Detect which cell encompasses the target text, then output its [x, y] center coordinate. 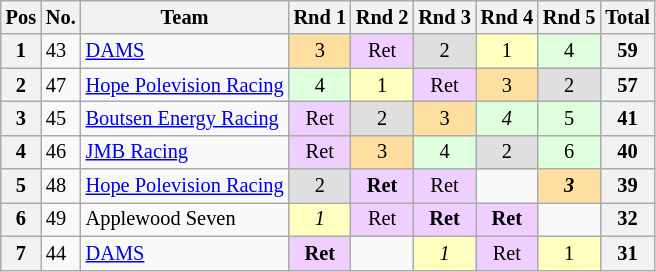
Total [627, 17]
Rnd 5 [569, 17]
49 [61, 219]
Rnd 3 [444, 17]
46 [61, 152]
Rnd 2 [382, 17]
47 [61, 85]
41 [627, 118]
Pos [21, 17]
39 [627, 186]
Team [185, 17]
31 [627, 253]
32 [627, 219]
48 [61, 186]
Rnd 4 [507, 17]
57 [627, 85]
7 [21, 253]
43 [61, 51]
59 [627, 51]
Applewood Seven [185, 219]
No. [61, 17]
JMB Racing [185, 152]
40 [627, 152]
Boutsen Energy Racing [185, 118]
45 [61, 118]
Rnd 1 [320, 17]
44 [61, 253]
